Detect which cell encompasses the target text, then output its (X, Y) center coordinate. 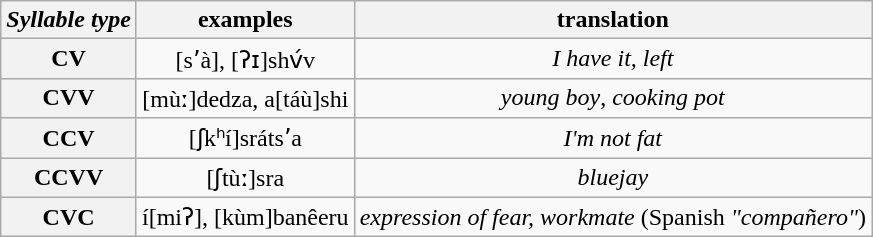
I'm not fat (612, 138)
[mùː]dedza, a[táù]shi (245, 98)
young boy, cooking pot (612, 98)
I have it, left (612, 59)
translation (612, 20)
CVC (69, 217)
expression of fear, workmate (Spanish "compañero") (612, 217)
CCVV (69, 178)
[ʃtùː]sra (245, 178)
[sʼà], [ʔɪ]shv́v (245, 59)
examples (245, 20)
Syllable type (69, 20)
bluejay (612, 178)
CVV (69, 98)
í[miʔ], [kùm]banêeru (245, 217)
CCV (69, 138)
[ʃkʰí]srátsʼa (245, 138)
CV (69, 59)
